Locate the cell with the specified text and output its [X, Y] center coordinate. 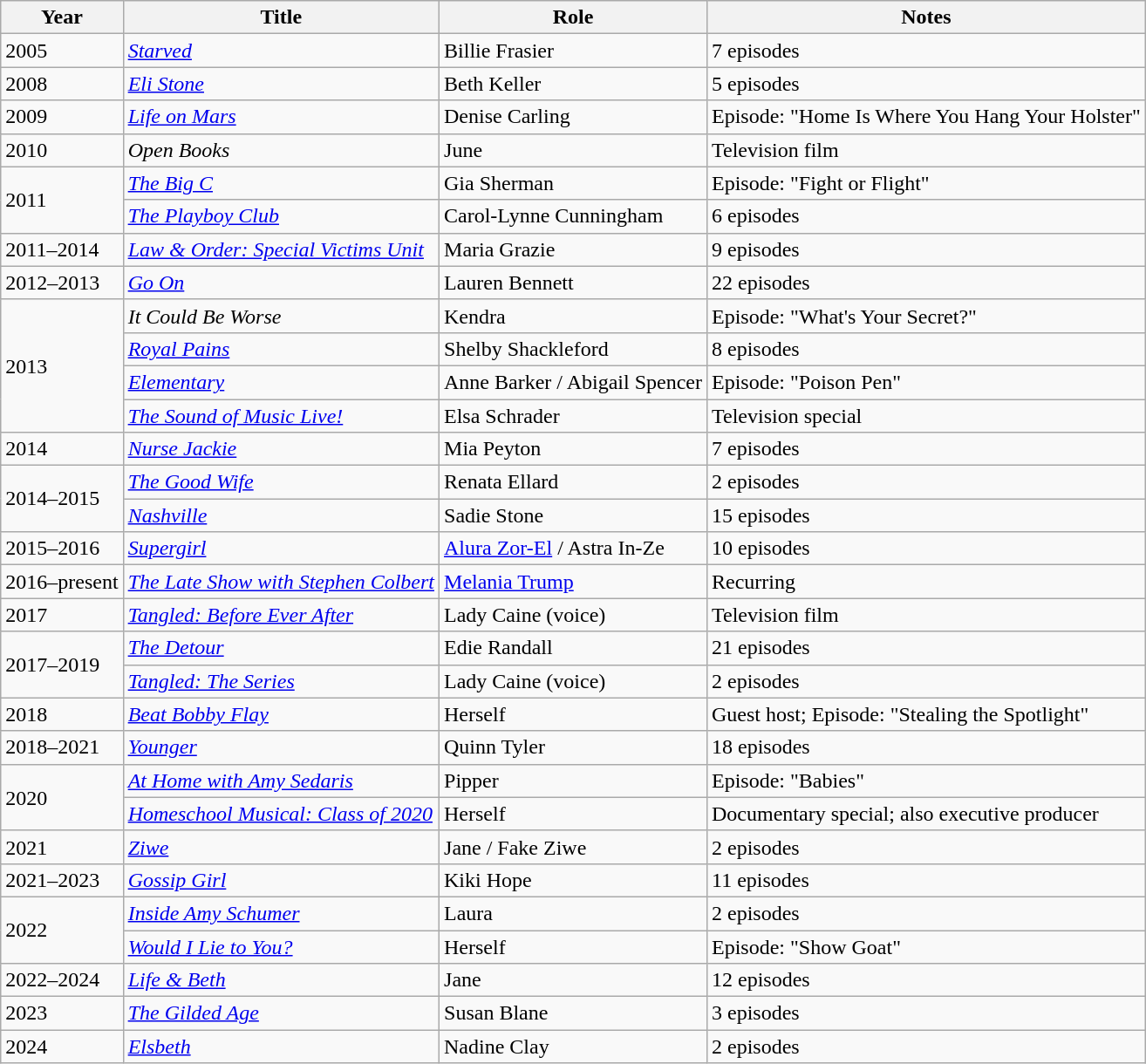
Recurring [926, 582]
Episode: "Home Is Where You Hang Your Holster" [926, 117]
Open Books [281, 150]
Anne Barker / Abigail Spencer [574, 382]
Television special [926, 416]
15 episodes [926, 515]
2014 [62, 449]
Elsbeth [281, 1047]
2005 [62, 51]
2011 [62, 200]
Life on Mars [281, 117]
At Home with Amy Sedaris [281, 781]
Billie Frasier [574, 51]
Life & Beth [281, 980]
Starved [281, 51]
Mia Peyton [574, 449]
Laura [574, 913]
Title [281, 17]
Nashville [281, 515]
The Late Show with Stephen Colbert [281, 582]
2020 [62, 797]
Royal Pains [281, 349]
Eli Stone [281, 84]
Pipper [574, 781]
10 episodes [926, 549]
Younger [281, 747]
Episode: "What's Your Secret?" [926, 316]
2009 [62, 117]
Jane / Fake Ziwe [574, 847]
3 episodes [926, 1013]
11 episodes [926, 880]
2023 [62, 1013]
The Gilded Age [281, 1013]
2013 [62, 365]
The Playboy Club [281, 216]
2017–2019 [62, 665]
2022 [62, 930]
Homeschool Musical: Class of 2020 [281, 814]
2021–2023 [62, 880]
Quinn Tyler [574, 747]
June [574, 150]
6 episodes [926, 216]
The Good Wife [281, 482]
2017 [62, 615]
Year [62, 17]
Edie Randall [574, 648]
Elsa Schrader [574, 416]
Elementary [281, 382]
Nadine Clay [574, 1047]
Gossip Girl [281, 880]
Susan Blane [574, 1013]
Kendra [574, 316]
Notes [926, 17]
Supergirl [281, 549]
The Sound of Music Live! [281, 416]
2016–present [62, 582]
2012–2013 [62, 283]
8 episodes [926, 349]
Kiki Hope [574, 880]
Melania Trump [574, 582]
Maria Grazie [574, 249]
Tangled: Before Ever After [281, 615]
The Big C [281, 183]
2011–2014 [62, 249]
Ziwe [281, 847]
Alura Zor-El / Astra In-Ze [574, 549]
2010 [62, 150]
Go On [281, 283]
Documentary special; also executive producer [926, 814]
Gia Sherman [574, 183]
2018 [62, 714]
Renata Ellard [574, 482]
2021 [62, 847]
Carol-Lynne Cunningham [574, 216]
Role [574, 17]
18 episodes [926, 747]
Shelby Shackleford [574, 349]
21 episodes [926, 648]
2008 [62, 84]
2018–2021 [62, 747]
5 episodes [926, 84]
Episode: "Poison Pen" [926, 382]
It Could Be Worse [281, 316]
Sadie Stone [574, 515]
Guest host; Episode: "Stealing the Spotlight" [926, 714]
9 episodes [926, 249]
Episode: "Show Goat" [926, 946]
The Detour [281, 648]
2022–2024 [62, 980]
Denise Carling [574, 117]
Would I Lie to You? [281, 946]
Episode: "Fight or Flight" [926, 183]
Nurse Jackie [281, 449]
Episode: "Babies" [926, 781]
Law & Order: Special Victims Unit [281, 249]
2014–2015 [62, 499]
Beat Bobby Flay [281, 714]
Lauren Bennett [574, 283]
Tangled: The Series [281, 681]
2024 [62, 1047]
Jane [574, 980]
22 episodes [926, 283]
12 episodes [926, 980]
Beth Keller [574, 84]
Inside Amy Schumer [281, 913]
2015–2016 [62, 549]
